From the cell containing the given text, extract its center point as (X, Y) coordinate. 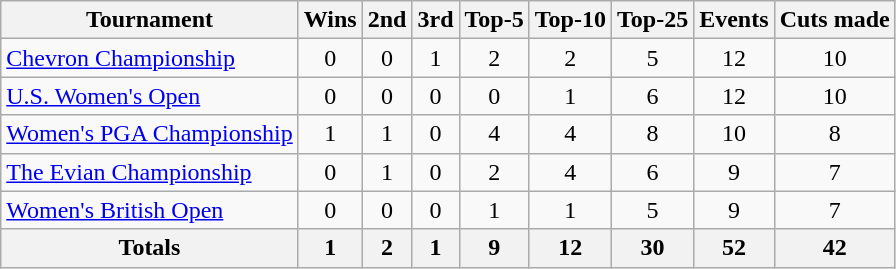
Events (734, 20)
Cuts made (834, 20)
Top-5 (494, 20)
52 (734, 248)
Women's British Open (150, 210)
Tournament (150, 20)
Top-25 (652, 20)
2nd (387, 20)
3rd (436, 20)
U.S. Women's Open (150, 96)
Women's PGA Championship (150, 134)
Wins (330, 20)
42 (834, 248)
Totals (150, 248)
Top-10 (570, 20)
Chevron Championship (150, 58)
The Evian Championship (150, 172)
30 (652, 248)
